For the text-containing cell, return its midpoint in [X, Y] coordinate format. 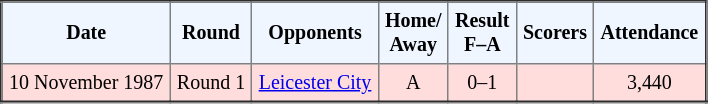
A [413, 83]
Date [86, 33]
ResultF–A [482, 33]
Attendance [650, 33]
Home/Away [413, 33]
Scorers [555, 33]
Round 1 [211, 83]
Round [211, 33]
0–1 [482, 83]
3,440 [650, 83]
Leicester City [315, 83]
Opponents [315, 33]
10 November 1987 [86, 83]
